Output the (X, Y) coordinate of the center of the cell containing the given text.  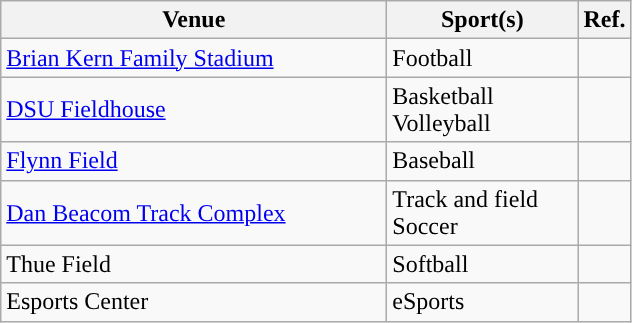
BasketballVolleyball (482, 110)
Thue Field (194, 264)
Track and field Soccer (482, 212)
Flynn Field (194, 161)
Sport(s) (482, 20)
Dan Beacom Track Complex (194, 212)
Football (482, 58)
eSports (482, 302)
Brian Kern Family Stadium (194, 58)
DSU Fieldhouse (194, 110)
Softball (482, 264)
Ref. (604, 20)
Esports Center (194, 302)
Baseball (482, 161)
Venue (194, 20)
